From the cell containing the given text, extract its center point as [X, Y] coordinate. 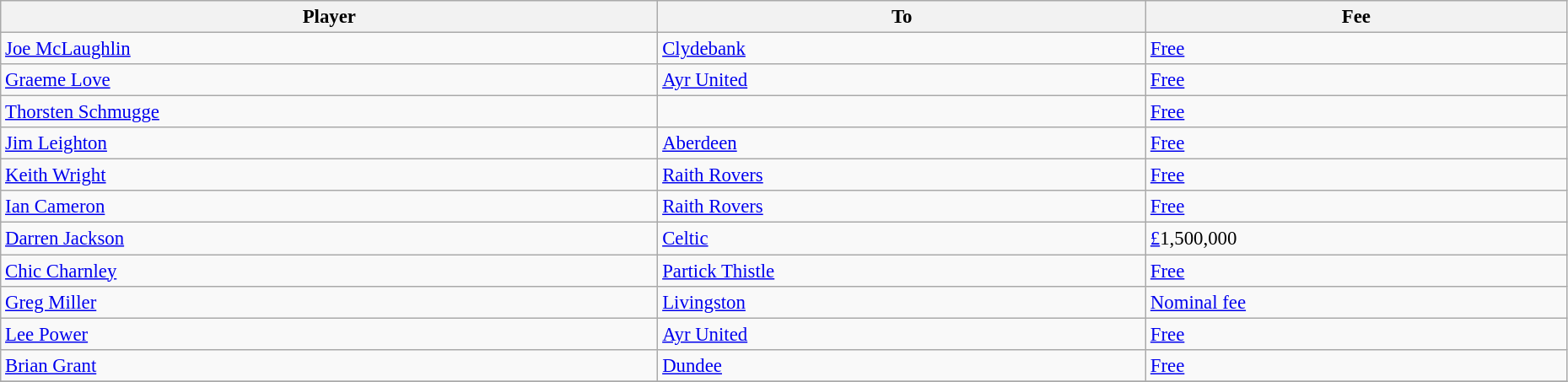
Brian Grant [329, 365]
Celtic [903, 239]
Joe McLaughlin [329, 49]
Nominal fee [1356, 302]
Ian Cameron [329, 207]
Player [329, 17]
Fee [1356, 17]
Chic Charnley [329, 271]
Keith Wright [329, 175]
To [903, 17]
Greg Miller [329, 302]
Partick Thistle [903, 271]
Dundee [903, 365]
Thorsten Schmugge [329, 112]
Aberdeen [903, 143]
Livingston [903, 302]
£1,500,000 [1356, 239]
Graeme Love [329, 80]
Darren Jackson [329, 239]
Lee Power [329, 334]
Jim Leighton [329, 143]
Clydebank [903, 49]
